Return the (x, y) coordinate for the center point of the cell that contains the specified text.  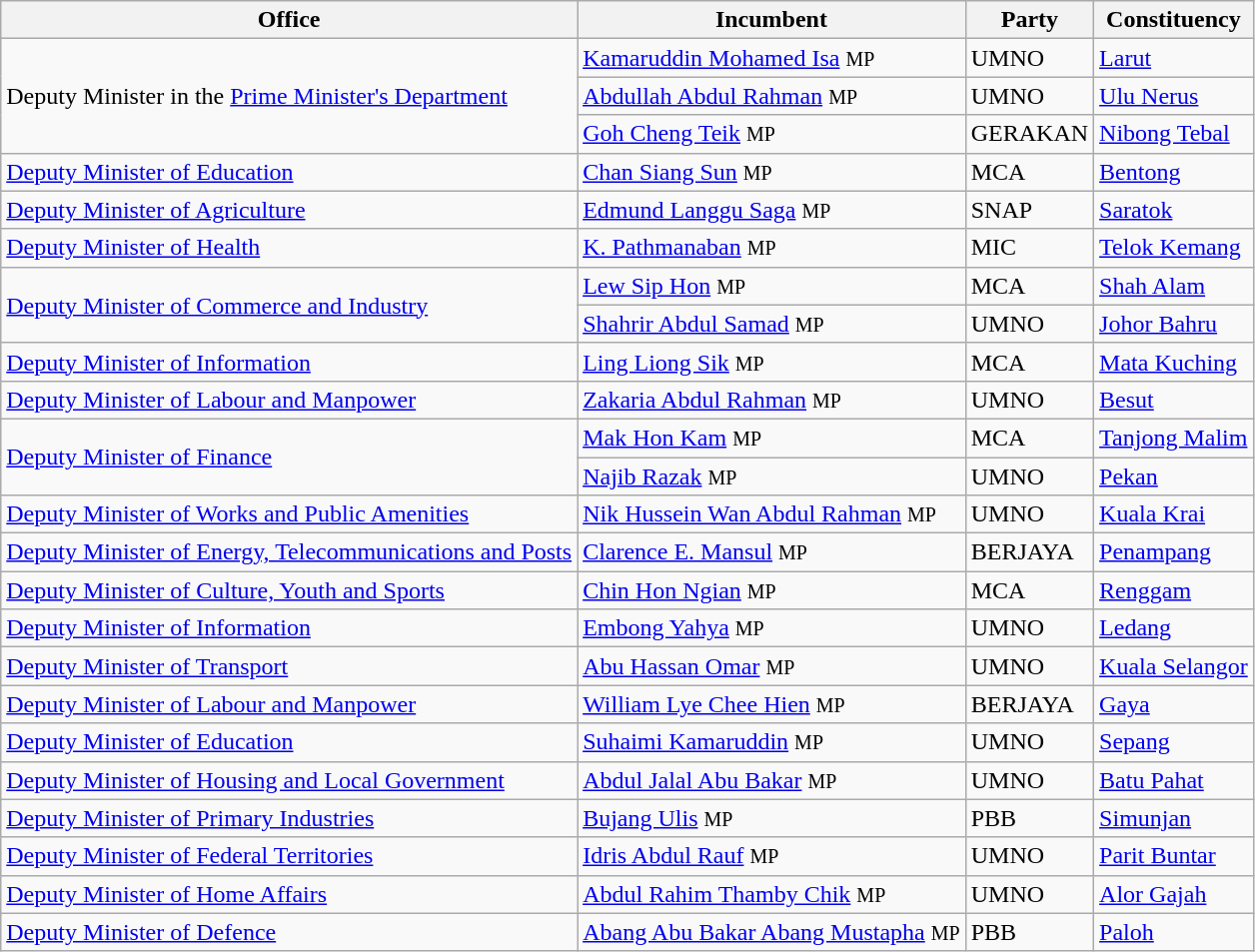
GERAKAN (1029, 134)
SNAP (1029, 210)
Abdul Rahim Thamby Chik MP (771, 894)
Larut (1174, 58)
Deputy Minister of Home Affairs (290, 894)
Party (1029, 20)
Penampang (1174, 552)
Shahrir Abdul Samad MP (771, 324)
K. Pathmanaban MP (771, 248)
Constituency (1174, 20)
Deputy Minister of Works and Public Amenities (290, 514)
Alor Gajah (1174, 894)
Bujang Ulis MP (771, 818)
Simunjan (1174, 818)
Deputy Minister of Energy, Telecommunications and Posts (290, 552)
Nik Hussein Wan Abdul Rahman MP (771, 514)
Saratok (1174, 210)
Office (290, 20)
Deputy Minister of Federal Territories (290, 856)
Lew Sip Hon MP (771, 286)
Suhaimi Kamaruddin MP (771, 742)
Chin Hon Ngian MP (771, 590)
Gaya (1174, 704)
Najib Razak MP (771, 476)
Kuala Selangor (1174, 666)
Ledang (1174, 628)
Deputy Minister of Housing and Local Government (290, 780)
Idris Abdul Rauf MP (771, 856)
Telok Kemang (1174, 248)
Deputy Minister of Commerce and Industry (290, 305)
Pekan (1174, 476)
Renggam (1174, 590)
Abdullah Abdul Rahman MP (771, 96)
Deputy Minister of Health (290, 248)
Bentong (1174, 172)
MIC (1029, 248)
Goh Cheng Teik MP (771, 134)
Edmund Langgu Saga MP (771, 210)
Zakaria Abdul Rahman MP (771, 400)
Deputy Minister of Primary Industries (290, 818)
Mata Kuching (1174, 362)
Embong Yahya MP (771, 628)
Johor Bahru (1174, 324)
Sepang (1174, 742)
Nibong Tebal (1174, 134)
Deputy Minister in the Prime Minister's Department (290, 96)
Deputy Minister of Culture, Youth and Sports (290, 590)
Ling Liong Sik MP (771, 362)
Tanjong Malim (1174, 438)
William Lye Chee Hien MP (771, 704)
Deputy Minister of Defence (290, 932)
Deputy Minister of Transport (290, 666)
Parit Buntar (1174, 856)
Kuala Krai (1174, 514)
Paloh (1174, 932)
Abu Hassan Omar MP (771, 666)
Besut (1174, 400)
Shah Alam (1174, 286)
Ulu Nerus (1174, 96)
Abdul Jalal Abu Bakar MP (771, 780)
Deputy Minister of Agriculture (290, 210)
Kamaruddin Mohamed Isa MP (771, 58)
Deputy Minister of Finance (290, 457)
Mak Hon Kam MP (771, 438)
Incumbent (771, 20)
Chan Siang Sun MP (771, 172)
Abang Abu Bakar Abang Mustapha MP (771, 932)
Batu Pahat (1174, 780)
Clarence E. Mansul MP (771, 552)
